From the cell containing the given text, extract its center point as (X, Y) coordinate. 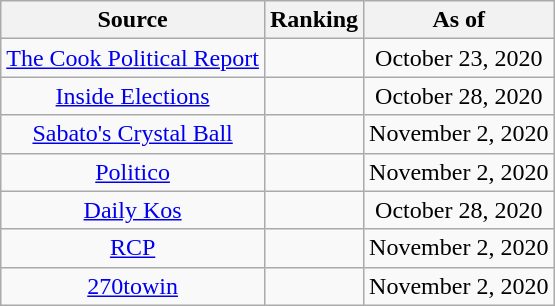
270towin (133, 286)
Daily Kos (133, 210)
Ranking (314, 20)
Politico (133, 172)
October 23, 2020 (459, 58)
RCP (133, 248)
Sabato's Crystal Ball (133, 134)
As of (459, 20)
Inside Elections (133, 96)
The Cook Political Report (133, 58)
Source (133, 20)
